Scan for the cell matching the given text and deliver its [x, y] coordinate at center. 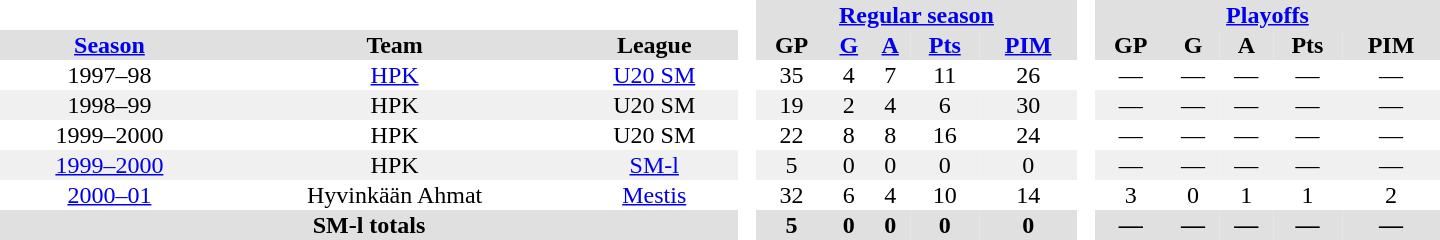
11 [944, 75]
Mestis [654, 195]
24 [1028, 135]
2000–01 [110, 195]
1998–99 [110, 105]
26 [1028, 75]
Season [110, 45]
7 [890, 75]
3 [1131, 195]
Playoffs [1268, 15]
Team [395, 45]
35 [792, 75]
League [654, 45]
SM-l [654, 165]
22 [792, 135]
Regular season [916, 15]
Hyvinkään Ahmat [395, 195]
16 [944, 135]
1997–98 [110, 75]
32 [792, 195]
SM-l totals [369, 225]
19 [792, 105]
14 [1028, 195]
30 [1028, 105]
10 [944, 195]
